Locate the cell with the specified text and output its (x, y) center coordinate. 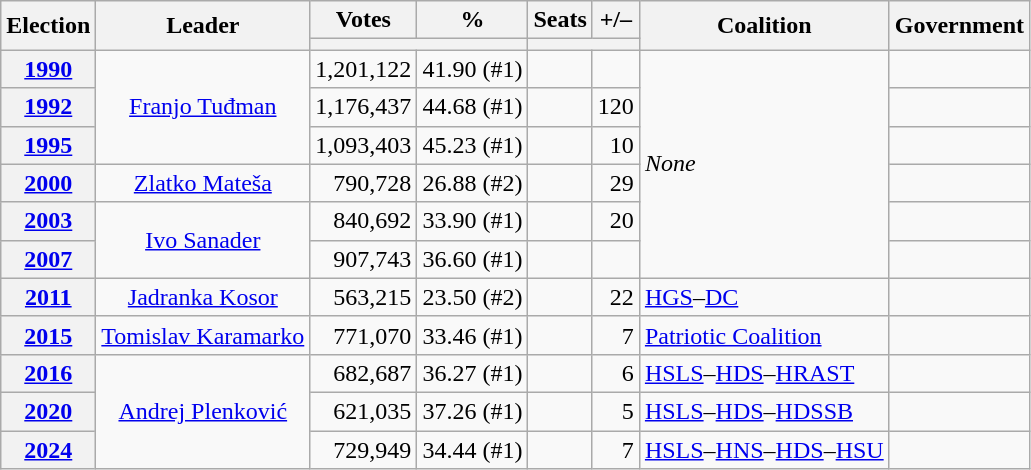
45.23 (#1) (472, 145)
907,743 (364, 259)
1,176,437 (364, 107)
44.68 (#1) (472, 107)
1992 (48, 107)
2015 (48, 335)
Leader (203, 26)
None (764, 164)
621,035 (364, 411)
Ivo Sanader (203, 240)
563,215 (364, 297)
Zlatko Mateša (203, 183)
41.90 (#1) (472, 69)
29 (616, 183)
Jadranka Kosor (203, 297)
2024 (48, 449)
2000 (48, 183)
22 (616, 297)
5 (616, 411)
2007 (48, 259)
Franjo Tuđman (203, 107)
Election (48, 26)
682,687 (364, 373)
2003 (48, 221)
HSLS–HNS–HDS–HSU (764, 449)
1,201,122 (364, 69)
2020 (48, 411)
% (472, 20)
37.26 (#1) (472, 411)
840,692 (364, 221)
Votes (364, 20)
Government (959, 26)
771,070 (364, 335)
33.90 (#1) (472, 221)
2016 (48, 373)
Tomislav Karamarko (203, 335)
HSLS–HDS–HRAST (764, 373)
6 (616, 373)
+/– (616, 20)
36.60 (#1) (472, 259)
HSLS–HDS–HDSSB (764, 411)
HGS–DC (764, 297)
20 (616, 221)
36.27 (#1) (472, 373)
23.50 (#2) (472, 297)
1990 (48, 69)
790,728 (364, 183)
729,949 (364, 449)
Patriotic Coalition (764, 335)
Seats (560, 20)
Andrej Plenković (203, 411)
120 (616, 107)
33.46 (#1) (472, 335)
1,093,403 (364, 145)
10 (616, 145)
Coalition (764, 26)
2011 (48, 297)
34.44 (#1) (472, 449)
1995 (48, 145)
26.88 (#2) (472, 183)
